Output the [X, Y] coordinate of the center of the cell containing the given text.  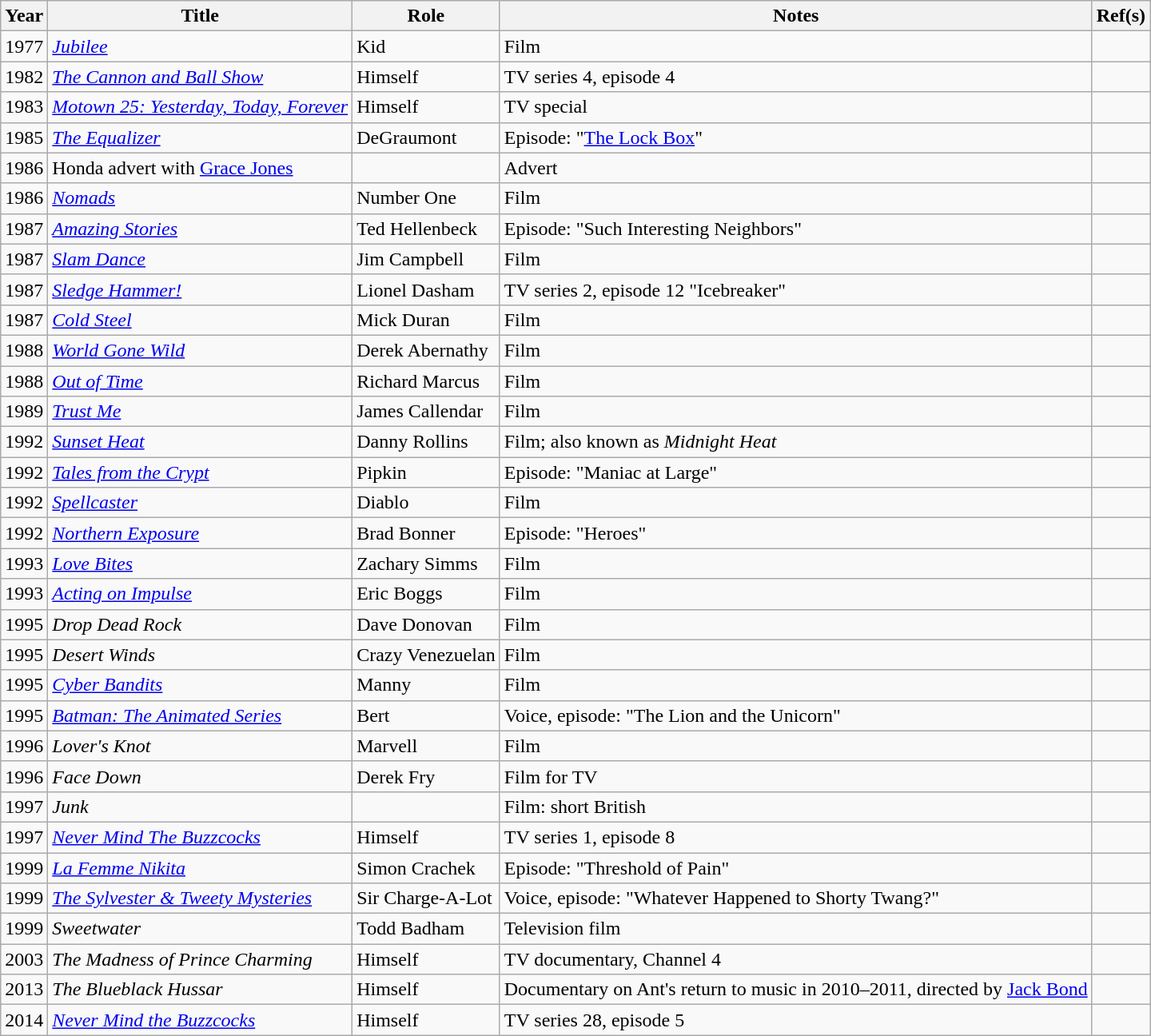
James Callendar [427, 412]
Cyber Bandits [200, 685]
Crazy Venezuelan [427, 655]
DeGraumont [427, 137]
Episode: "The Lock Box" [796, 137]
Film: short British [796, 807]
Kid [427, 46]
Amazing Stories [200, 229]
Out of Time [200, 381]
Bert [427, 715]
2014 [24, 1020]
Dave Donovan [427, 624]
Love Bites [200, 564]
Pipkin [427, 472]
The Blueblack Hussar [200, 990]
Jubilee [200, 46]
Title [200, 16]
Diablo [427, 503]
Nomads [200, 198]
Richard Marcus [427, 381]
Marvell [427, 746]
Tales from the Crypt [200, 472]
Ted Hellenbeck [427, 229]
The Sylvester & Tweety Mysteries [200, 899]
Voice, episode: "Whatever Happened to Shorty Twang?" [796, 899]
Desert Winds [200, 655]
Derek Fry [427, 776]
TV series 28, episode 5 [796, 1020]
Acting on Impulse [200, 594]
TV series 1, episode 8 [796, 837]
Slam Dance [200, 259]
TV series 2, episode 12 "Icebreaker" [796, 289]
Mick Duran [427, 320]
Episode: "Such Interesting Neighbors" [796, 229]
The Madness of Prince Charming [200, 959]
Documentary on Ant's return to music in 2010–2011, directed by Jack Bond [796, 990]
Batman: The Animated Series [200, 715]
Northern Exposure [200, 533]
Face Down [200, 776]
Simon Crachek [427, 867]
Junk [200, 807]
Motown 25: Yesterday, Today, Forever [200, 107]
Trust Me [200, 412]
Film; also known as Midnight Heat [796, 442]
Lionel Dasham [427, 289]
TV special [796, 107]
Jim Campbell [427, 259]
Episode: "Threshold of Pain" [796, 867]
Episode: "Maniac at Large" [796, 472]
The Equalizer [200, 137]
Derek Abernathy [427, 350]
Zachary Simms [427, 564]
Role [427, 16]
1983 [24, 107]
Television film [796, 929]
Number One [427, 198]
Sunset Heat [200, 442]
Ref(s) [1121, 16]
Voice, episode: "The Lion and the Unicorn" [796, 715]
Eric Boggs [427, 594]
Sweetwater [200, 929]
Year [24, 16]
Sledge Hammer! [200, 289]
Danny Rollins [427, 442]
TV series 4, episode 4 [796, 77]
World Gone Wild [200, 350]
Lover's Knot [200, 746]
Never Mind the Buzzcocks [200, 1020]
Drop Dead Rock [200, 624]
Advert [796, 168]
Episode: "Heroes" [796, 533]
1982 [24, 77]
Film for TV [796, 776]
The Cannon and Ball Show [200, 77]
Spellcaster [200, 503]
La Femme Nikita [200, 867]
Notes [796, 16]
1985 [24, 137]
Honda advert with Grace Jones [200, 168]
1977 [24, 46]
Cold Steel [200, 320]
Brad Bonner [427, 533]
2003 [24, 959]
Todd Badham [427, 929]
Never Mind The Buzzcocks [200, 837]
1989 [24, 412]
TV documentary, Channel 4 [796, 959]
Manny [427, 685]
2013 [24, 990]
Sir Charge-A-Lot [427, 899]
